Locate the cell with the specified text and output its [X, Y] center coordinate. 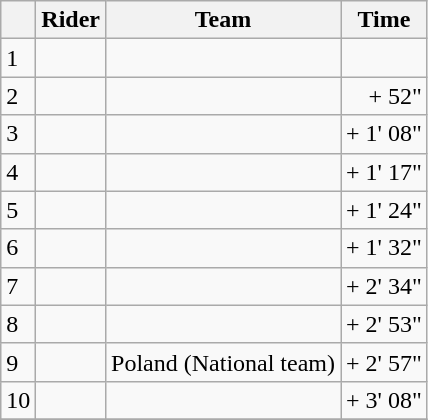
10 [18, 400]
+ 2' 53" [384, 324]
+ 1' 08" [384, 134]
5 [18, 210]
+ 2' 34" [384, 286]
+ 2' 57" [384, 362]
+ 1' 24" [384, 210]
Team [224, 20]
9 [18, 362]
Poland (National team) [224, 362]
Rider [71, 20]
+ 1' 32" [384, 248]
4 [18, 172]
6 [18, 248]
+ 3' 08" [384, 400]
7 [18, 286]
2 [18, 96]
+ 1' 17" [384, 172]
1 [18, 58]
+ 52" [384, 96]
8 [18, 324]
3 [18, 134]
Time [384, 20]
